For the text-containing cell, return its midpoint in (X, Y) coordinate format. 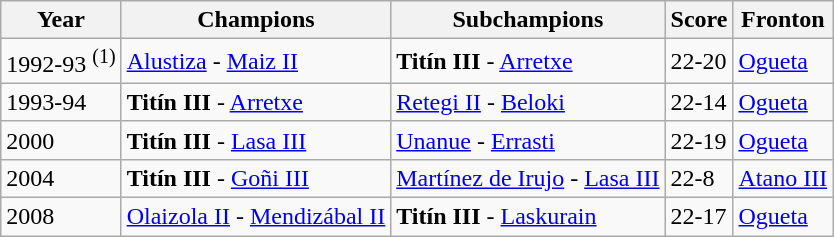
Champions (256, 20)
Alustiza - Maiz II (256, 62)
22-19 (699, 140)
Fronton (783, 20)
2008 (61, 217)
2000 (61, 140)
1993-94 (61, 102)
1992-93 (1) (61, 62)
Score (699, 20)
22-14 (699, 102)
22-20 (699, 62)
2004 (61, 178)
Atano III (783, 178)
Titín III - Goñi III (256, 178)
Subchampions (528, 20)
Titín III - Lasa III (256, 140)
Martínez de Irujo - Lasa III (528, 178)
Olaizola II - Mendizábal II (256, 217)
Retegi II - Beloki (528, 102)
22-8 (699, 178)
Year (61, 20)
Unanue - Errasti (528, 140)
22-17 (699, 217)
Titín III - Laskurain (528, 217)
